Return [X, Y] of the center of cell containing provided text 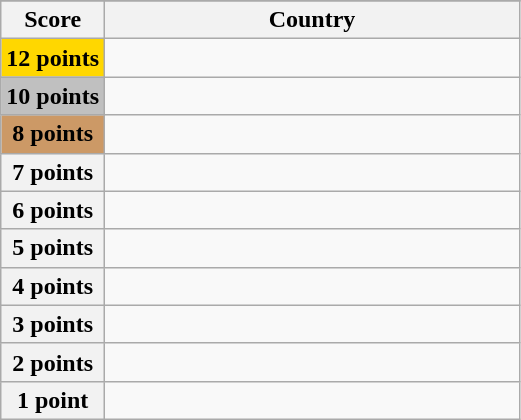
12 points [53, 58]
2 points [53, 362]
5 points [53, 248]
Country [312, 20]
4 points [53, 286]
6 points [53, 210]
3 points [53, 324]
7 points [53, 172]
10 points [53, 96]
1 point [53, 400]
Score [53, 20]
8 points [53, 134]
